Detect which cell encompasses the target text, then output its [X, Y] center coordinate. 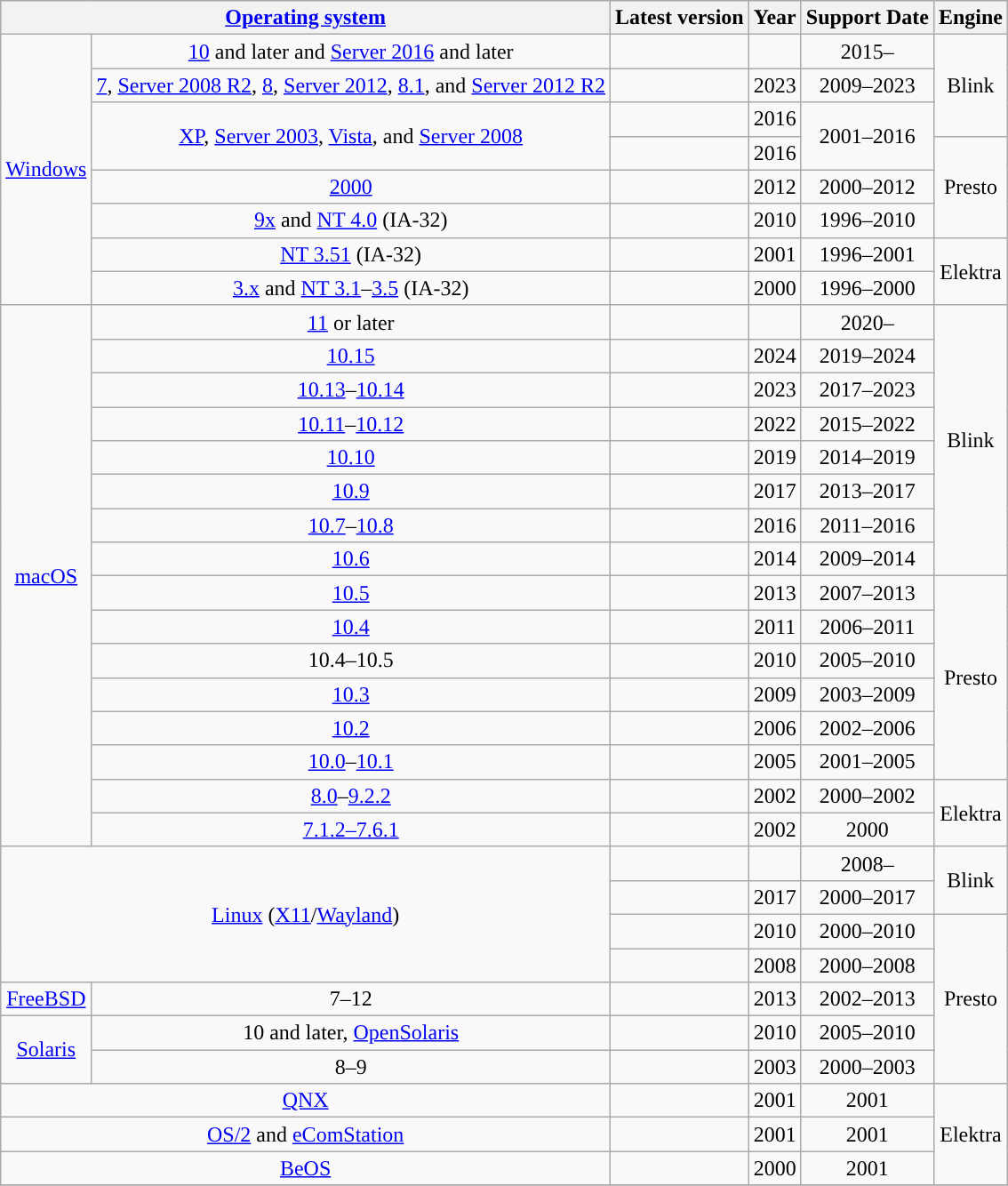
3.x and NT 3.1–3.5 (IA-32) [351, 288]
Windows [46, 170]
2001–2016 [868, 136]
Latest version [680, 18]
2019–2024 [868, 356]
2014–2019 [868, 458]
1996–2010 [868, 220]
BeOS [306, 1168]
2019 [775, 458]
1996–2001 [868, 254]
2007–2013 [868, 593]
2000–2003 [868, 1067]
10.10 [351, 458]
8.0–9.2.2 [351, 796]
XP, Server 2003, Vista, and Server 2008 [351, 136]
10 and later and Server 2016 and later [351, 52]
Solaris [46, 1050]
Linux (X11/Wayland) [306, 914]
2013–2017 [868, 492]
2009 [775, 694]
10.4 [351, 627]
9x and NT 4.0 (IA-32) [351, 220]
NT 3.51 (IA-32) [351, 254]
2003–2009 [868, 694]
10.2 [351, 728]
10.15 [351, 356]
2014 [775, 559]
Support Date [868, 18]
2000–2002 [868, 796]
2011–2016 [868, 525]
2000–2010 [868, 931]
2020– [868, 322]
2006–2011 [868, 627]
2012 [775, 187]
2022 [775, 424]
10.11–10.12 [351, 424]
QNX [306, 1101]
2009–2014 [868, 559]
Engine [971, 18]
Operating system [306, 18]
1996–2000 [868, 288]
2005 [775, 762]
10 and later, OpenSolaris [351, 1033]
Year [775, 18]
10.6 [351, 559]
10.9 [351, 492]
11 or later [351, 322]
FreeBSD [46, 999]
7–12 [351, 999]
10.13–10.14 [351, 389]
2002–2013 [868, 999]
10.4–10.5 [351, 661]
2015– [868, 52]
2006 [775, 728]
2008 [775, 965]
2000–2008 [868, 965]
2008– [868, 863]
2000–2012 [868, 187]
2003 [775, 1067]
2015–2022 [868, 424]
7, Server 2008 R2, 8, Server 2012, 8.1, and Server 2012 R2 [351, 85]
2011 [775, 627]
10.5 [351, 593]
OS/2 and eComStation [306, 1134]
2002–2006 [868, 728]
2009–2023 [868, 85]
2001–2005 [868, 762]
2017–2023 [868, 389]
macOS [46, 576]
2024 [775, 356]
7.1.2–7.6.1 [351, 829]
8–9 [351, 1067]
10.3 [351, 694]
2000–2017 [868, 897]
10.0–10.1 [351, 762]
10.7–10.8 [351, 525]
